From the cell containing the given text, extract its center point as (x, y) coordinate. 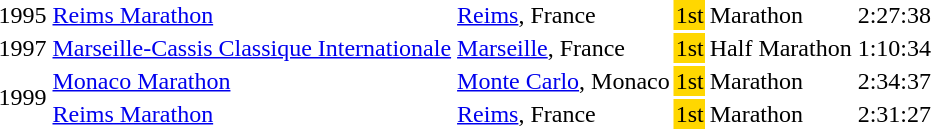
Marseille-Cassis Classique Internationale (252, 48)
Half Marathon (780, 48)
Monte Carlo, Monaco (564, 81)
Monaco Marathon (252, 81)
Marseille, France (564, 48)
